Pinpoint the cell where the given text exists, returning its [X, Y] midpoint coordinate. 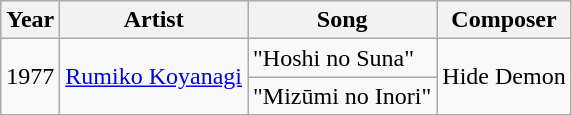
"Mizūmi no Inori" [342, 96]
"Hoshi no Suna" [342, 58]
1977 [30, 77]
Year [30, 20]
Song [342, 20]
Artist [154, 20]
Rumiko Koyanagi [154, 77]
Composer [504, 20]
Hide Demon [504, 77]
